Return the (x, y) coordinate for the center point of the cell that contains the specified text.  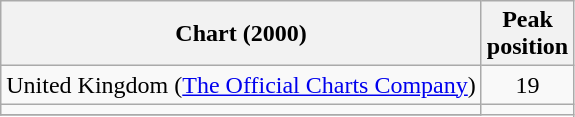
Peakposition (527, 34)
Chart (2000) (242, 34)
19 (527, 85)
United Kingdom (The Official Charts Company) (242, 85)
